Determine the [X, Y] coordinate at the center of the cell enclosing the given text.  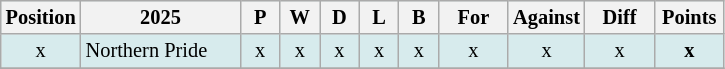
2025 [161, 17]
Northern Pride [161, 51]
For [474, 17]
Position [41, 17]
L [379, 17]
Points [689, 17]
B [419, 17]
Against [546, 17]
Diff [620, 17]
W [300, 17]
D [340, 17]
P [260, 17]
